Determine the (x, y) coordinate at the center of the cell enclosing the given text.  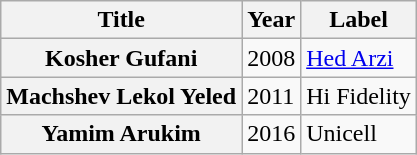
Unicell (359, 134)
2008 (272, 58)
Hed Arzi (359, 58)
Yamim Arukim (122, 134)
Title (122, 20)
Year (272, 20)
2016 (272, 134)
Machshev Lekol Yeled (122, 96)
2011 (272, 96)
Hi Fidelity (359, 96)
Label (359, 20)
Kosher Gufani (122, 58)
